Locate the cell with the specified text and output its (x, y) center coordinate. 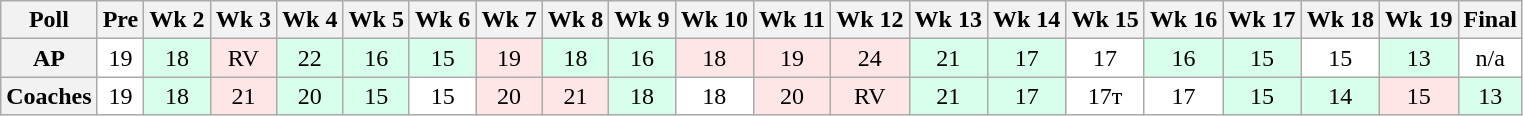
Wk 16 (1183, 20)
Wk 7 (509, 20)
Wk 14 (1026, 20)
Wk 19 (1419, 20)
22 (310, 58)
Wk 10 (714, 20)
Wk 5 (376, 20)
Wk 18 (1340, 20)
Wk 2 (177, 20)
Wk 3 (243, 20)
Wk 11 (792, 20)
Wk 8 (575, 20)
Wk 6 (442, 20)
Wk 4 (310, 20)
n/a (1490, 58)
Final (1490, 20)
14 (1340, 96)
AP (49, 58)
Wk 9 (642, 20)
17т (1105, 96)
Wk 12 (870, 20)
Poll (49, 20)
Pre (120, 20)
Wk 13 (948, 20)
24 (870, 58)
Wk 15 (1105, 20)
Wk 17 (1262, 20)
Coaches (49, 96)
